Output the (X, Y) coordinate of the center of the cell containing the given text.  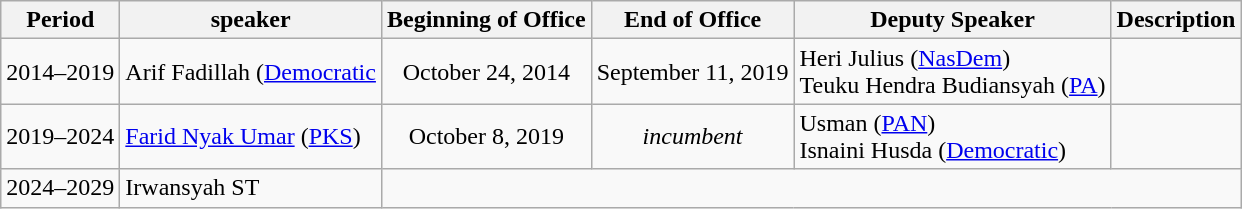
Deputy Speaker (952, 20)
incumbent (692, 136)
speaker (251, 20)
2024–2029 (60, 188)
2014–2019 (60, 72)
September 11, 2019 (692, 72)
End of Office (692, 20)
October 24, 2014 (486, 72)
Heri Julius (NasDem)Teuku Hendra Budiansyah (PA) (952, 72)
Description (1176, 20)
October 8, 2019 (486, 136)
2019–2024 (60, 136)
Farid Nyak Umar (PKS) (251, 136)
Period (60, 20)
Irwansyah ST (251, 188)
Arif Fadillah (Democratic (251, 72)
Usman (PAN)Isnaini Husda (Democratic) (952, 136)
Beginning of Office (486, 20)
